Locate the cell with the specified text and output its [x, y] center coordinate. 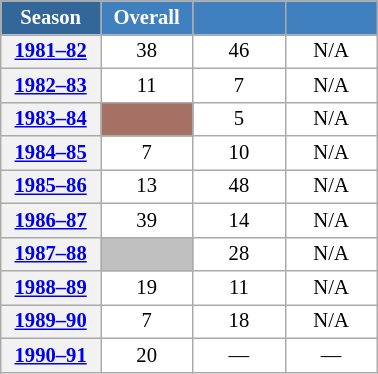
1984–85 [51, 153]
1981–82 [51, 51]
1982–83 [51, 85]
10 [239, 153]
13 [146, 186]
48 [239, 186]
46 [239, 51]
38 [146, 51]
5 [239, 119]
1983–84 [51, 119]
28 [239, 254]
1988–89 [51, 287]
Overall [146, 17]
19 [146, 287]
18 [239, 321]
1990–91 [51, 355]
1985–86 [51, 186]
1989–90 [51, 321]
14 [239, 220]
1987–88 [51, 254]
1986–87 [51, 220]
20 [146, 355]
39 [146, 220]
Season [51, 17]
